Pinpoint the cell where the given text exists, returning its (X, Y) midpoint coordinate. 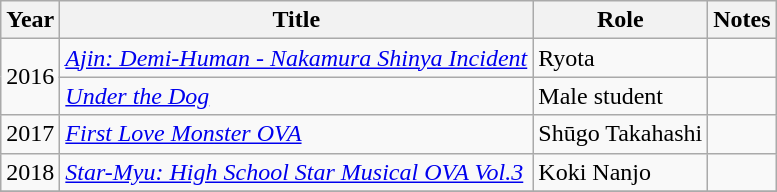
Koki Nanjo (620, 172)
Role (620, 20)
Ryota (620, 58)
Ajin: Demi-Human - Nakamura Shinya Incident (296, 58)
Shūgo Takahashi (620, 134)
Star-Myu: High School Star Musical OVA Vol.3 (296, 172)
2016 (30, 77)
2018 (30, 172)
2017 (30, 134)
First Love Monster OVA (296, 134)
Year (30, 20)
Under the Dog (296, 96)
Title (296, 20)
Male student (620, 96)
Notes (742, 20)
